Find where the given text appears and provide that cell's center as (x, y) coordinate. 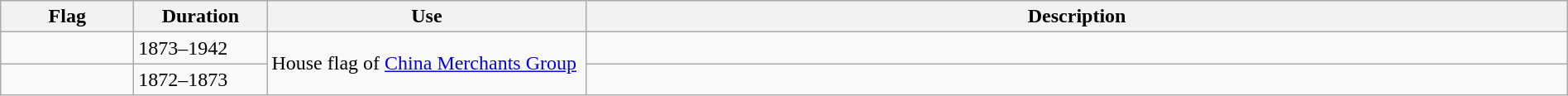
House flag of China Merchants Group (427, 64)
Use (427, 17)
Duration (200, 17)
Description (1077, 17)
1873–1942 (200, 48)
1872–1873 (200, 79)
Flag (68, 17)
